Pinpoint the cell where the given text exists, returning its [x, y] midpoint coordinate. 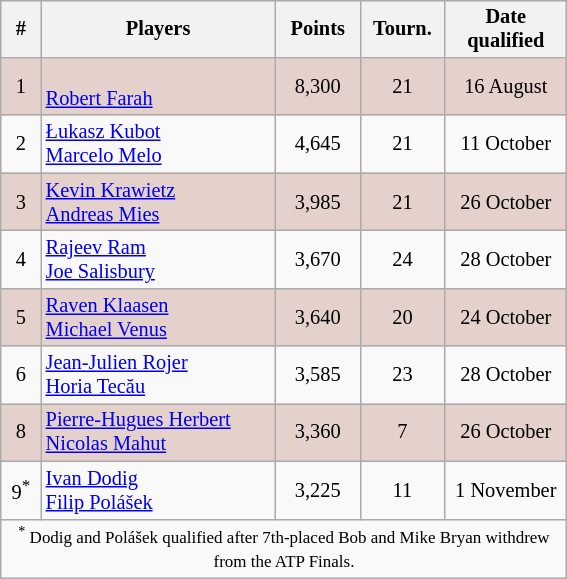
11 October [506, 144]
23 [402, 375]
3,360 [318, 433]
3,585 [318, 375]
Ivan Dodig Filip Polášek [158, 490]
1 [21, 87]
4 [21, 260]
Robert Farah [158, 87]
24 October [506, 317]
11 [402, 490]
9* [21, 490]
16 August [506, 87]
3,985 [318, 202]
6 [21, 375]
7 [402, 433]
4,645 [318, 144]
# [21, 29]
3,670 [318, 260]
Jean-Julien Rojer Horia Tecău [158, 375]
3,640 [318, 317]
Raven Klaasen Michael Venus [158, 317]
Łukasz Kubot Marcelo Melo [158, 144]
2 [21, 144]
Date qualified [506, 29]
Points [318, 29]
3,225 [318, 490]
8,300 [318, 87]
Tourn. [402, 29]
Pierre-Hugues Herbert Nicolas Mahut [158, 433]
Kevin Krawietz Andreas Mies [158, 202]
Players [158, 29]
24 [402, 260]
Rajeev Ram Joe Salisbury [158, 260]
3 [21, 202]
8 [21, 433]
* Dodig and Polášek qualified after 7th-placed Bob and Mike Bryan withdrew from the ATP Finals. [284, 548]
5 [21, 317]
20 [402, 317]
1 November [506, 490]
